Pinpoint the cell where the given text exists, returning its (X, Y) midpoint coordinate. 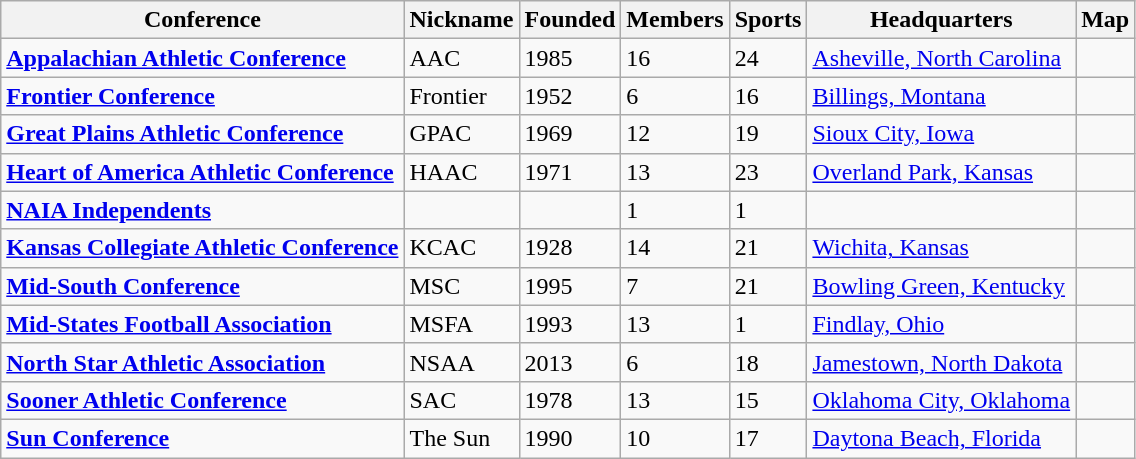
24 (768, 58)
12 (675, 134)
Sooner Athletic Conference (202, 400)
MSFA (462, 324)
NAIA Independents (202, 210)
23 (768, 172)
Oklahoma City, Oklahoma (942, 400)
KCAC (462, 248)
Billings, Montana (942, 96)
Conference (202, 20)
1969 (570, 134)
1978 (570, 400)
Appalachian Athletic Conference (202, 58)
Daytona Beach, Florida (942, 438)
AAC (462, 58)
17 (768, 438)
Sun Conference (202, 438)
1990 (570, 438)
SAC (462, 400)
Sioux City, Iowa (942, 134)
1985 (570, 58)
NSAA (462, 362)
Nickname (462, 20)
Asheville, North Carolina (942, 58)
Members (675, 20)
Founded (570, 20)
Headquarters (942, 20)
Frontier Conference (202, 96)
Mid-States Football Association (202, 324)
14 (675, 248)
MSC (462, 286)
Wichita, Kansas (942, 248)
15 (768, 400)
2013 (570, 362)
19 (768, 134)
Kansas Collegiate Athletic Conference (202, 248)
7 (675, 286)
HAAC (462, 172)
Overland Park, Kansas (942, 172)
Findlay, Ohio (942, 324)
18 (768, 362)
The Sun (462, 438)
GPAC (462, 134)
Mid-South Conference (202, 286)
Great Plains Athletic Conference (202, 134)
10 (675, 438)
Frontier (462, 96)
1928 (570, 248)
1995 (570, 286)
1971 (570, 172)
Map (1106, 20)
1952 (570, 96)
Bowling Green, Kentucky (942, 286)
Sports (768, 20)
Heart of America Athletic Conference (202, 172)
1993 (570, 324)
North Star Athletic Association (202, 362)
Jamestown, North Dakota (942, 362)
